Capture the cell that displays the provided text and extract its [X, Y] central coordinate. 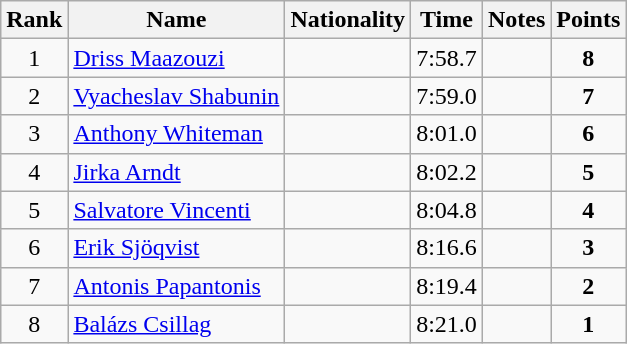
7:59.0 [447, 96]
Notes [516, 20]
8:16.6 [447, 248]
Points [588, 20]
Antonis Papantonis [176, 286]
8:04.8 [447, 210]
8:01.0 [447, 134]
Rank [34, 20]
Time [447, 20]
8:21.0 [447, 324]
Anthony Whiteman [176, 134]
7:58.7 [447, 58]
Vyacheslav Shabunin [176, 96]
Driss Maazouzi [176, 58]
Erik Sjöqvist [176, 248]
Salvatore Vincenti [176, 210]
Balázs Csillag [176, 324]
Jirka Arndt [176, 172]
8:19.4 [447, 286]
Name [176, 20]
8:02.2 [447, 172]
Nationality [348, 20]
